Provide the (x, y) coordinate of the cell's center where the given text is located.  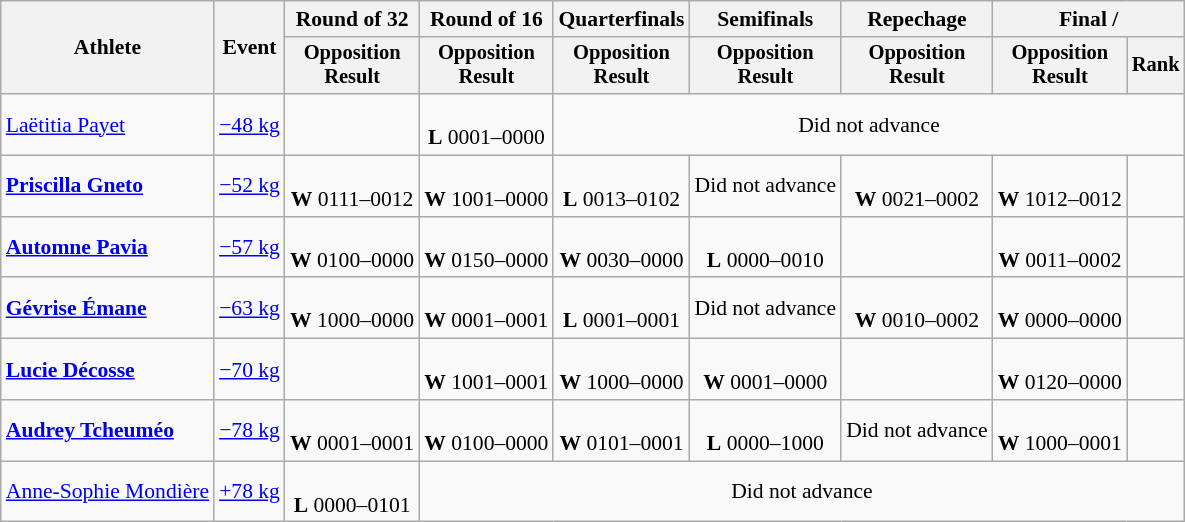
−63 kg (250, 308)
−52 kg (250, 186)
+78 kg (250, 492)
W 0021–0002 (917, 186)
W 0010–0002 (917, 308)
Quarterfinals (621, 19)
−48 kg (250, 124)
Audrey Tcheuméo (108, 430)
L 0001–0001 (621, 308)
Laëtitia Payet (108, 124)
Repechage (917, 19)
W 0000–0000 (1060, 308)
−78 kg (250, 430)
W 1001–0000 (486, 186)
W 1001–0001 (486, 370)
Semifinals (766, 19)
W 0101–0001 (621, 430)
L 0000–1000 (766, 430)
−57 kg (250, 248)
W 0001–0000 (766, 370)
W 0011–0002 (1060, 248)
Rank (1156, 66)
W 0111–0012 (352, 186)
W 1012–0012 (1060, 186)
Lucie Décosse (108, 370)
L 0013–0102 (621, 186)
L 0000–0101 (352, 492)
Event (250, 48)
Gévrise Émane (108, 308)
W 1000–0001 (1060, 430)
W 0150–0000 (486, 248)
−70 kg (250, 370)
Round of 16 (486, 19)
L 0000–0010 (766, 248)
Automne Pavia (108, 248)
W 0030–0000 (621, 248)
Anne-Sophie Mondière (108, 492)
Final / (1089, 19)
L 0001–0000 (486, 124)
W 0120–0000 (1060, 370)
Round of 32 (352, 19)
Athlete (108, 48)
Priscilla Gneto (108, 186)
